Find where the given text appears and provide that cell's center as [x, y] coordinate. 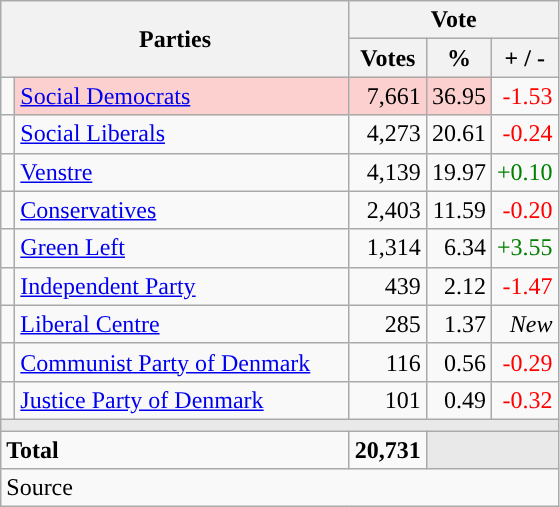
-0.29 [524, 362]
Venstre [182, 172]
-0.32 [524, 400]
2.12 [458, 286]
New [524, 324]
2,403 [388, 210]
19.97 [458, 172]
Green Left [182, 248]
20,731 [388, 449]
Source [280, 488]
Total [176, 449]
% [458, 58]
Conservatives [182, 210]
-1.53 [524, 96]
285 [388, 324]
-0.24 [524, 134]
20.61 [458, 134]
Justice Party of Denmark [182, 400]
Vote [454, 20]
Communist Party of Denmark [182, 362]
Social Liberals [182, 134]
439 [388, 286]
Social Democrats [182, 96]
0.49 [458, 400]
Parties [176, 39]
7,661 [388, 96]
Independent Party [182, 286]
+0.10 [524, 172]
6.34 [458, 248]
4,273 [388, 134]
1.37 [458, 324]
1,314 [388, 248]
0.56 [458, 362]
Votes [388, 58]
4,139 [388, 172]
36.95 [458, 96]
101 [388, 400]
116 [388, 362]
+3.55 [524, 248]
11.59 [458, 210]
Liberal Centre [182, 324]
-1.47 [524, 286]
-0.20 [524, 210]
+ / - [524, 58]
